From the cell containing the given text, extract its center point as [x, y] coordinate. 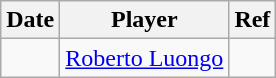
Player [144, 20]
Ref [252, 20]
Date [30, 20]
Roberto Luongo [144, 58]
